Provide the [x, y] coordinate of the cell's center where the given text is located.  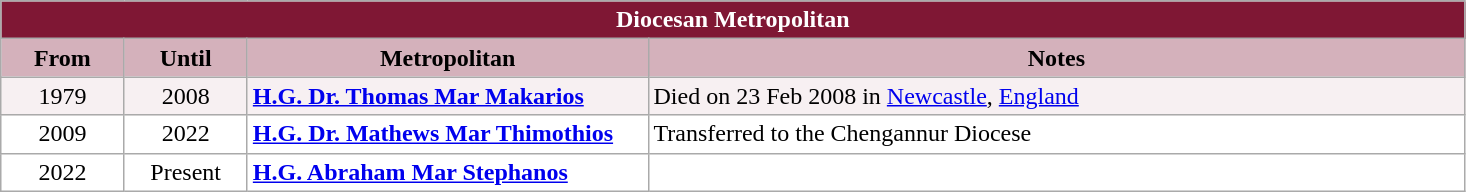
From [62, 58]
Diocesan Metropolitan [733, 20]
2009 [62, 134]
Present [186, 172]
H.G. Dr. Thomas Mar Makarios [448, 96]
H.G. Abraham Mar Stephanos [448, 172]
Metropolitan [448, 58]
Until [186, 58]
1979 [62, 96]
2008 [186, 96]
Died on 23 Feb 2008 in Newcastle, England [1056, 96]
Transferred to the Chengannur Diocese [1056, 134]
Notes [1056, 58]
H.G. Dr. Mathews Mar Thimothios [448, 134]
